Detect which cell encompasses the target text, then output its [X, Y] center coordinate. 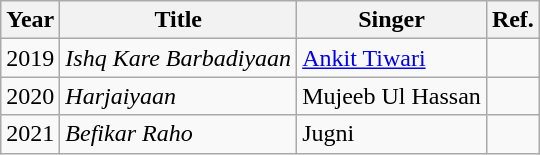
Ishq Kare Barbadiyaan [178, 58]
Befikar Raho [178, 134]
2021 [30, 134]
2020 [30, 96]
Mujeeb Ul Hassan [392, 96]
Harjaiyaan [178, 96]
Ankit Tiwari [392, 58]
Jugni [392, 134]
Singer [392, 20]
Ref. [512, 20]
Title [178, 20]
2019 [30, 58]
Year [30, 20]
